From the cell containing the given text, extract its center point as [x, y] coordinate. 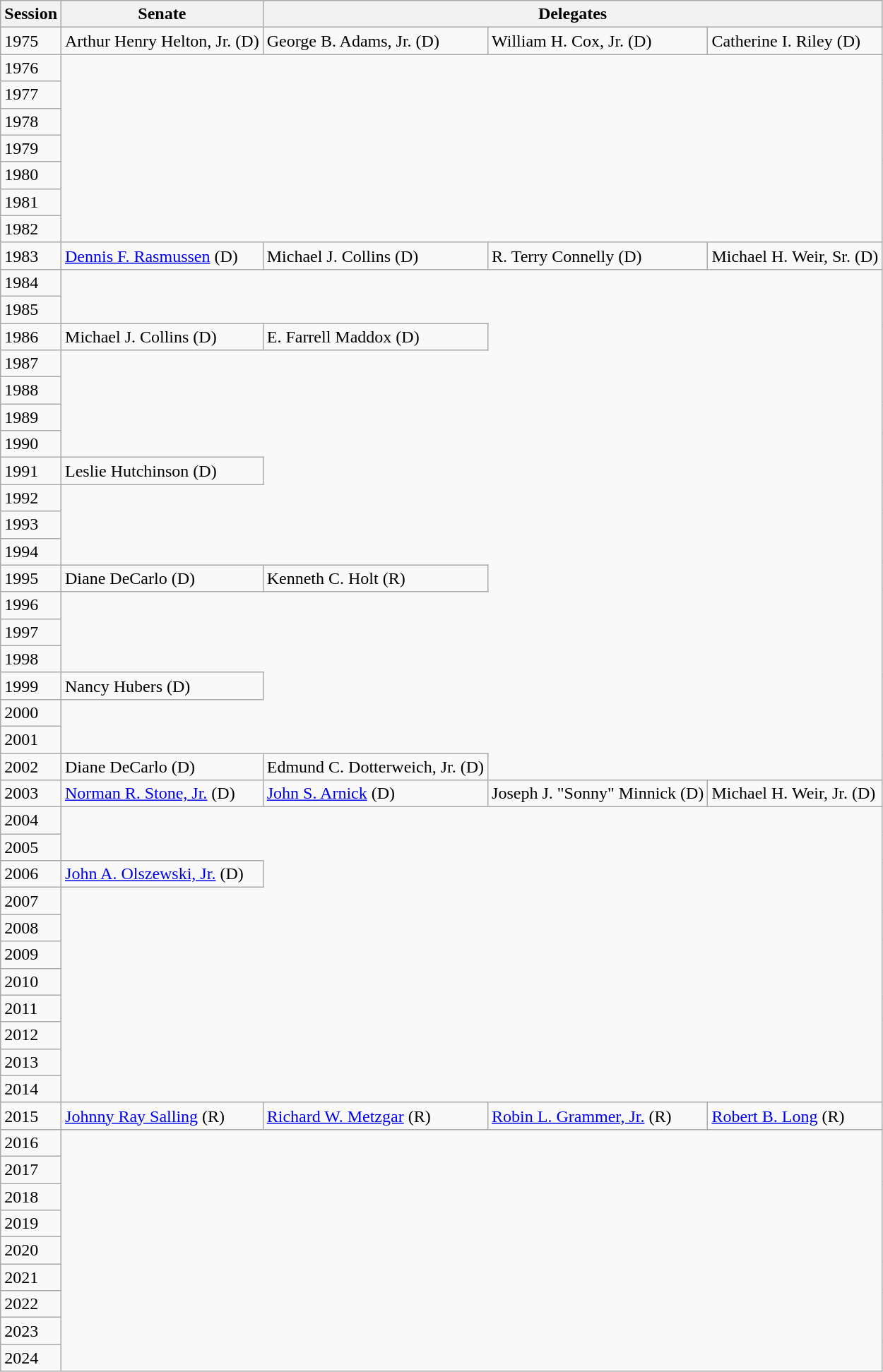
Dennis F. Rasmussen (D) [162, 256]
2013 [31, 1062]
1994 [31, 551]
2001 [31, 739]
R. Terry Connelly (D) [598, 256]
1999 [31, 686]
2023 [31, 1331]
2022 [31, 1304]
Johnny Ray Salling (R) [162, 1116]
2007 [31, 901]
1979 [31, 148]
Robert B. Long (R) [795, 1116]
Delegates [572, 14]
2020 [31, 1251]
2010 [31, 982]
Michael H. Weir, Jr. (D) [795, 794]
Arthur Henry Helton, Jr. (D) [162, 41]
Joseph J. "Sonny" Minnick (D) [598, 794]
1985 [31, 309]
George B. Adams, Jr. (D) [375, 41]
2017 [31, 1169]
John S. Arnick (D) [375, 794]
E. Farrell Maddox (D) [375, 337]
William H. Cox, Jr. (D) [598, 41]
2004 [31, 821]
2005 [31, 847]
Norman R. Stone, Jr. (D) [162, 794]
1984 [31, 282]
2000 [31, 712]
2014 [31, 1089]
1990 [31, 444]
1995 [31, 578]
1996 [31, 605]
2006 [31, 874]
1975 [31, 41]
Richard W. Metzgar (R) [375, 1116]
1978 [31, 121]
2009 [31, 955]
1976 [31, 68]
1977 [31, 95]
John A. Olszewski, Jr. (D) [162, 874]
1987 [31, 364]
1981 [31, 202]
1997 [31, 632]
2015 [31, 1116]
Edmund C. Dotterweich, Jr. (D) [375, 766]
1980 [31, 175]
1988 [31, 390]
2024 [31, 1358]
1982 [31, 229]
2021 [31, 1277]
2016 [31, 1143]
2011 [31, 1008]
1983 [31, 256]
2018 [31, 1197]
1991 [31, 471]
1989 [31, 417]
Catherine I. Riley (D) [795, 41]
Robin L. Grammer, Jr. (R) [598, 1116]
2002 [31, 766]
Leslie Hutchinson (D) [162, 471]
2003 [31, 794]
1986 [31, 337]
Session [31, 14]
Michael H. Weir, Sr. (D) [795, 256]
Nancy Hubers (D) [162, 686]
2012 [31, 1035]
1993 [31, 525]
1992 [31, 498]
Senate [162, 14]
2019 [31, 1224]
2008 [31, 928]
Kenneth C. Holt (R) [375, 578]
1998 [31, 659]
